Find where the given text appears and provide that cell's center as [X, Y] coordinate. 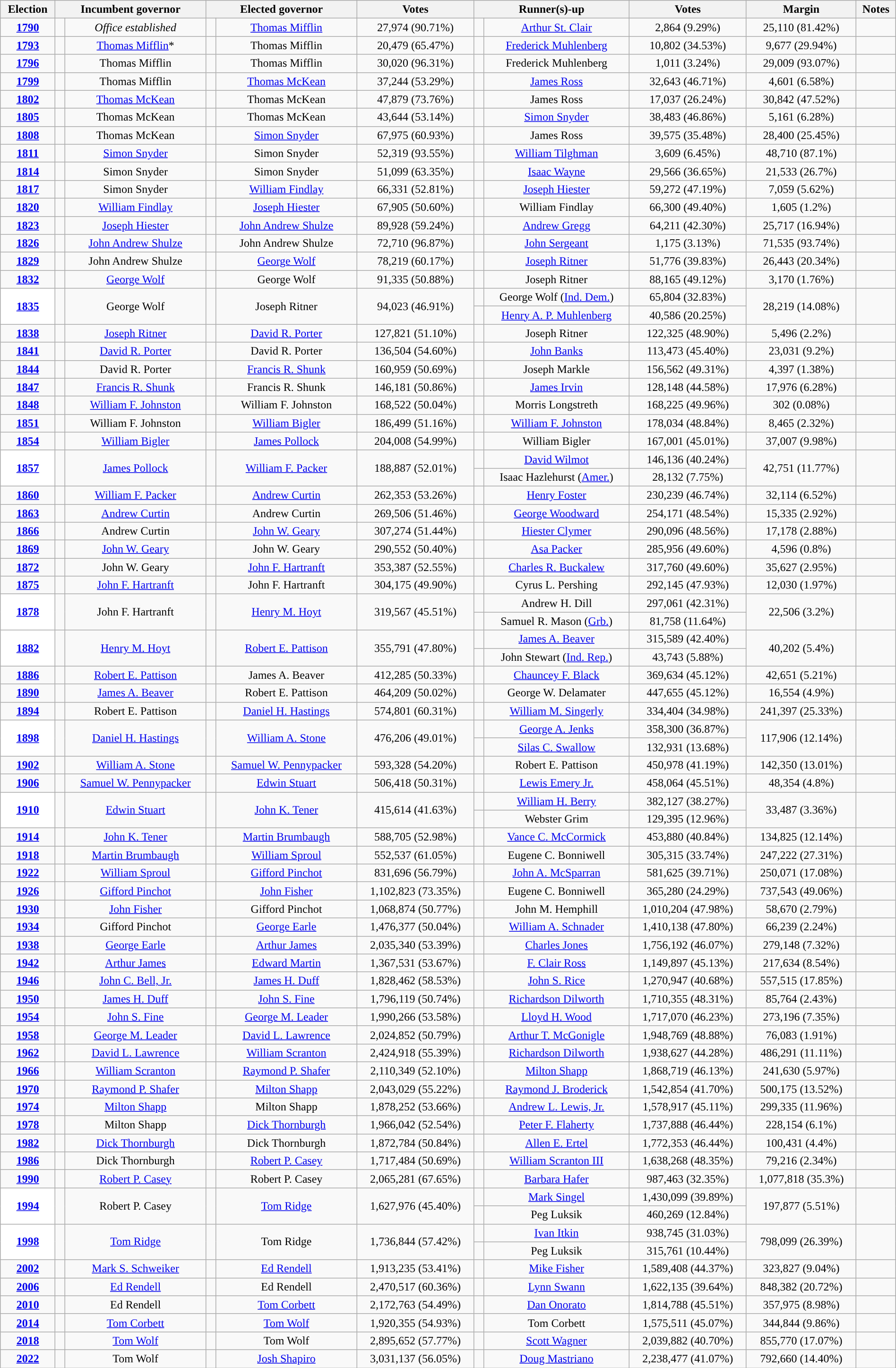
1826 [28, 243]
81,758 (11.64%) [688, 621]
355,791 (47.80%) [415, 648]
269,506 (51.46%) [415, 513]
204,008 (54.99%) [415, 441]
132,931 (13.68%) [688, 747]
1796 [28, 63]
16,554 (4.9%) [801, 693]
831,696 (56.79%) [415, 873]
Andrew H. Dill [556, 603]
319,567 (45.51%) [415, 612]
76,083 (1.91%) [801, 1035]
85,764 (2.43%) [801, 999]
Andrew Gregg [556, 225]
2,035,340 (53.39%) [415, 945]
1946 [28, 981]
486,291 (11.11%) [801, 1053]
228,154 (6.1%) [801, 1125]
17,178 (2.88%) [801, 531]
290,096 (48.56%) [688, 531]
David Wilmot [556, 459]
552,537 (61.05%) [415, 855]
42,751 (11.77%) [801, 468]
67,905 (50.60%) [415, 207]
1,589,408 (44.37%) [688, 1269]
4,596 (0.8%) [801, 549]
460,269 (12.84%) [688, 1215]
737,543 (49.06%) [801, 891]
52,319 (93.55%) [415, 153]
305,315 (33.74%) [688, 855]
Peter F. Flaherty [556, 1125]
1886 [28, 675]
1,717,484 (50.69%) [415, 1161]
1,578,917 (45.11%) [688, 1107]
3,170 (1.76%) [801, 279]
1811 [28, 153]
2,039,882 (40.70%) [688, 1341]
43,743 (5.88%) [688, 657]
George A. Jenks [556, 729]
593,328 (54.20%) [415, 765]
65,804 (32.83%) [688, 297]
1,938,627 (44.28%) [688, 1053]
33,487 (3.36%) [801, 810]
855,770 (17.07%) [801, 1341]
1,476,377 (50.04%) [415, 927]
297,061 (42.31%) [688, 603]
67,975 (60.93%) [415, 135]
Runner(s)-up [552, 9]
344,844 (9.86%) [801, 1323]
1832 [28, 279]
254,171 (48.54%) [688, 513]
1841 [28, 351]
John M. Hemphill [556, 909]
1829 [28, 261]
357,975 (8.98%) [801, 1305]
1,913,235 (53.41%) [415, 1269]
Isaac Wayne [556, 171]
247,222 (27.31%) [801, 855]
299,335 (11.96%) [801, 1107]
William H. Berry [556, 801]
3,609 (6.45%) [688, 153]
1866 [28, 531]
1,068,874 (50.77%) [415, 909]
28,132 (7.75%) [688, 477]
262,353 (53.26%) [415, 495]
28,400 (25.45%) [801, 135]
George Wolf (Ind. Dem.) [556, 297]
Edward Martin [286, 963]
188,887 (52.01%) [415, 468]
William Scranton III [556, 1161]
John Banks [556, 351]
1,990,266 (53.58%) [415, 1017]
1962 [28, 1053]
Henry A. P. Muhlenberg [556, 315]
1,948,769 (48.88%) [688, 1035]
1918 [28, 855]
1844 [28, 369]
506,418 (50.31%) [415, 783]
John S. Rice [556, 981]
415,614 (41.63%) [415, 810]
1,710,355 (48.31%) [688, 999]
186,499 (51.16%) [415, 423]
113,473 (45.40%) [688, 351]
2,895,652 (57.77%) [415, 1341]
1922 [28, 873]
2,172,763 (54.49%) [415, 1305]
1890 [28, 693]
Samuel R. Mason (Grb.) [556, 621]
Arthur T. McGonigle [556, 1035]
1857 [28, 468]
29,009 (93.07%) [801, 63]
1,796,119 (50.74%) [415, 999]
168,225 (49.96%) [688, 405]
1914 [28, 837]
William M. Singerly [556, 711]
290,552 (50.40%) [415, 549]
2002 [28, 1269]
241,397 (25.33%) [801, 711]
1847 [28, 387]
2010 [28, 1305]
91,335 (50.88%) [415, 279]
1942 [28, 963]
1,872,784 (50.84%) [415, 1143]
89,928 (59.24%) [415, 225]
1808 [28, 135]
Vance C. McCormick [556, 837]
792,660 (14.40%) [801, 1359]
Lewis Emery Jr. [556, 783]
32,643 (46.71%) [688, 81]
40,586 (20.25%) [688, 315]
1838 [28, 333]
27,974 (90.71%) [415, 27]
302 (0.08%) [801, 405]
129,395 (12.96%) [688, 819]
1835 [28, 306]
Raymond J. Broderick [556, 1089]
Office established [135, 27]
1,878,252 (53.66%) [415, 1107]
2014 [28, 1323]
168,522 (50.04%) [415, 405]
17,976 (6.28%) [801, 387]
458,064 (45.51%) [688, 783]
1869 [28, 549]
9,677 (29.94%) [801, 45]
48,710 (87.1%) [801, 153]
26,443 (20.34%) [801, 261]
Elected governor [282, 9]
Isaac Hazlehurst (Amer.) [556, 477]
1,077,818 (35.3%) [801, 1179]
1,175 (3.13%) [688, 243]
James Irvin [556, 387]
1930 [28, 909]
307,274 (51.44%) [415, 531]
66,331 (52.81%) [415, 189]
273,196 (7.35%) [801, 1017]
134,825 (12.14%) [801, 837]
369,634 (45.12%) [688, 675]
Ivan Itkin [556, 1233]
1,149,897 (45.13%) [688, 963]
1934 [28, 927]
464,209 (50.02%) [415, 693]
574,801 (60.31%) [415, 711]
10,802 (34.53%) [688, 45]
Silas C. Swallow [556, 747]
71,535 (93.74%) [801, 243]
1863 [28, 513]
Morris Longstreth [556, 405]
557,515 (17.85%) [801, 981]
22,506 (3.2%) [801, 612]
37,244 (53.29%) [415, 81]
35,627 (2.95%) [801, 567]
Henry Foster [556, 495]
2,470,517 (60.36%) [415, 1287]
Arthur St. Clair [556, 27]
1998 [28, 1242]
2,024,852 (50.79%) [415, 1035]
32,114 (6.52%) [801, 495]
8,465 (2.32%) [801, 423]
1,367,531 (53.67%) [415, 963]
Doug Mastriano [556, 1359]
37,007 (9.98%) [801, 441]
334,404 (34.98%) [688, 711]
323,827 (9.04%) [801, 1269]
1,102,823 (73.35%) [415, 891]
2,238,477 (41.07%) [688, 1359]
1902 [28, 765]
Charles Jones [556, 945]
Chauncey F. Black [556, 675]
365,280 (24.29%) [688, 891]
1978 [28, 1125]
127,821 (51.10%) [415, 333]
1,772,353 (46.44%) [688, 1143]
1950 [28, 999]
Webster Grim [556, 819]
317,760 (49.60%) [688, 567]
142,350 (13.01%) [801, 765]
Mark S. Schweiker [135, 1269]
Election [28, 9]
2018 [28, 1341]
Lloyd H. Wood [556, 1017]
1875 [28, 585]
1814 [28, 171]
1,605 (1.2%) [801, 207]
250,071 (17.08%) [801, 873]
241,630 (5.97%) [801, 1071]
2,065,281 (67.65%) [415, 1179]
382,127 (38.27%) [688, 801]
167,001 (45.01%) [688, 441]
1878 [28, 612]
47,879 (73.76%) [415, 99]
51,776 (39.83%) [688, 261]
848,382 (20.72%) [801, 1287]
1938 [28, 945]
1898 [28, 738]
217,634 (8.54%) [801, 963]
136,504 (54.60%) [415, 351]
1958 [28, 1035]
79,216 (2.34%) [801, 1161]
58,670 (2.79%) [801, 909]
2,424,918 (55.39%) [415, 1053]
1,920,355 (54.93%) [415, 1323]
43,644 (53.14%) [415, 117]
Asa Packer [556, 549]
2,864 (9.29%) [688, 27]
64,211 (42.30%) [688, 225]
John Stewart (Ind. Rep.) [556, 657]
Barbara Hafer [556, 1179]
1860 [28, 495]
1805 [28, 117]
1,270,947 (40.68%) [688, 981]
285,956 (49.60%) [688, 549]
72,710 (96.87%) [415, 243]
160,959 (50.69%) [415, 369]
2006 [28, 1287]
1954 [28, 1017]
John C. Bell, Jr. [135, 981]
476,206 (49.01%) [415, 738]
Andrew L. Lewis, Jr. [556, 1107]
128,148 (44.58%) [688, 387]
1823 [28, 225]
Scott Wagner [556, 1341]
117,906 (12.14%) [801, 738]
28,219 (14.08%) [801, 306]
59,272 (47.19%) [688, 189]
122,325 (48.90%) [688, 333]
30,842 (47.52%) [801, 99]
197,877 (5.51%) [801, 1206]
178,034 (48.84%) [688, 423]
25,110 (81.42%) [801, 27]
Joseph Markle [556, 369]
Thomas Mifflin* [135, 45]
Mike Fisher [556, 1269]
1799 [28, 81]
1872 [28, 567]
1982 [28, 1143]
5,161 (6.28%) [801, 117]
Lynn Swann [556, 1287]
1,430,099 (39.89%) [688, 1197]
12,030 (1.97%) [801, 585]
30,020 (96.31%) [415, 63]
William Tilghman [556, 153]
1894 [28, 711]
39,575 (35.48%) [688, 135]
1817 [28, 189]
230,239 (46.74%) [688, 495]
146,181 (50.86%) [415, 387]
4,397 (1.38%) [801, 369]
1994 [28, 1206]
315,589 (42.40%) [688, 639]
17,037 (26.24%) [688, 99]
1,011 (3.24%) [688, 63]
156,562 (49.31%) [688, 369]
358,300 (36.87%) [688, 729]
1986 [28, 1161]
798,099 (26.39%) [801, 1242]
20,479 (65.47%) [415, 45]
1974 [28, 1107]
38,483 (46.86%) [688, 117]
1926 [28, 891]
987,463 (32.35%) [688, 1179]
2,110,349 (52.10%) [415, 1071]
1,736,844 (57.42%) [415, 1242]
Dan Onorato [556, 1305]
292,145 (47.93%) [688, 585]
1851 [28, 423]
29,566 (36.65%) [688, 171]
40,202 (5.4%) [801, 648]
15,335 (2.92%) [801, 513]
100,431 (4.4%) [801, 1143]
48,354 (4.8%) [801, 783]
2022 [28, 1359]
1,966,042 (52.54%) [415, 1125]
21,533 (26.7%) [801, 171]
304,175 (49.90%) [415, 585]
Notes [876, 9]
1,868,719 (46.13%) [688, 1071]
1,814,788 (45.51%) [688, 1305]
Hiester Clymer [556, 531]
1,622,135 (39.64%) [688, 1287]
588,705 (52.98%) [415, 837]
1,717,070 (46.23%) [688, 1017]
5,496 (2.2%) [801, 333]
279,148 (7.32%) [801, 945]
1906 [28, 783]
John Sergeant [556, 243]
4,601 (6.58%) [801, 81]
2,043,029 (55.22%) [415, 1089]
1,010,204 (47.98%) [688, 909]
51,099 (63.35%) [415, 171]
1793 [28, 45]
1,638,268 (48.35%) [688, 1161]
1,542,854 (41.70%) [688, 1089]
John A. McSparran [556, 873]
1,575,511 (45.07%) [688, 1323]
25,717 (16.94%) [801, 225]
1,828,462 (58.53%) [415, 981]
353,387 (52.55%) [415, 567]
1820 [28, 207]
581,625 (39.71%) [688, 873]
Charles R. Buckalew [556, 567]
412,285 (50.33%) [415, 675]
938,745 (31.03%) [688, 1233]
1970 [28, 1089]
Margin [801, 9]
Mark Singel [556, 1197]
315,761 (10.44%) [688, 1251]
Cyrus L. Pershing [556, 585]
500,175 (13.52%) [801, 1089]
66,300 (49.40%) [688, 207]
78,219 (60.17%) [415, 261]
94,023 (46.91%) [415, 306]
1854 [28, 441]
88,165 (49.12%) [688, 279]
23,031 (9.2%) [801, 351]
7,059 (5.62%) [801, 189]
1,737,888 (46.44%) [688, 1125]
George Woodward [556, 513]
450,978 (41.19%) [688, 765]
1802 [28, 99]
453,880 (40.84%) [688, 837]
146,136 (40.24%) [688, 459]
1790 [28, 27]
1990 [28, 1179]
1,410,138 (47.80%) [688, 927]
1882 [28, 648]
1966 [28, 1071]
George W. Delamater [556, 693]
3,031,137 (56.05%) [415, 1359]
1,756,192 (46.07%) [688, 945]
1848 [28, 405]
Incumbent governor [130, 9]
1,627,976 (45.40%) [415, 1206]
66,239 (2.24%) [801, 927]
1910 [28, 810]
447,655 (45.12%) [688, 693]
William A. Schnader [556, 927]
F. Clair Ross [556, 963]
Josh Shapiro [286, 1359]
42,651 (5.21%) [801, 675]
Allen E. Ertel [556, 1143]
